Determine the [x, y] coordinate at the center of the cell enclosing the given text.  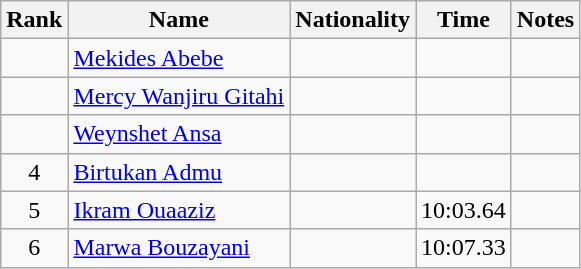
Notes [545, 20]
Mercy Wanjiru Gitahi [179, 96]
Rank [34, 20]
Marwa Bouzayani [179, 248]
5 [34, 210]
Name [179, 20]
Birtukan Admu [179, 172]
4 [34, 172]
10:07.33 [464, 248]
Weynshet Ansa [179, 134]
Time [464, 20]
Nationality [353, 20]
6 [34, 248]
Mekides Abebe [179, 58]
Ikram Ouaaziz [179, 210]
10:03.64 [464, 210]
